Scan for the cell matching the given text and deliver its [X, Y] coordinate at center. 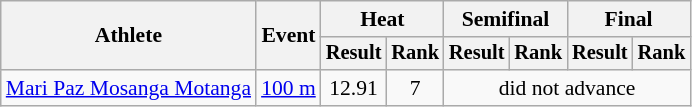
Semifinal [506, 19]
12.91 [354, 88]
Mari Paz Mosanga Motanga [128, 88]
100 m [288, 88]
7 [415, 88]
Athlete [128, 36]
Event [288, 36]
Final [628, 19]
Heat [382, 19]
did not advance [567, 88]
